Identify which cell holds the provided text, then report its [x, y] central coordinate. 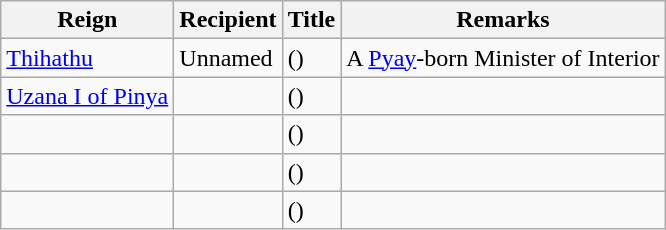
Recipient [228, 20]
Unnamed [228, 58]
Remarks [503, 20]
Title [312, 20]
Reign [88, 20]
Uzana I of Pinya [88, 96]
Thihathu [88, 58]
A Pyay-born Minister of Interior [503, 58]
